Detect which cell encompasses the target text, then output its (X, Y) center coordinate. 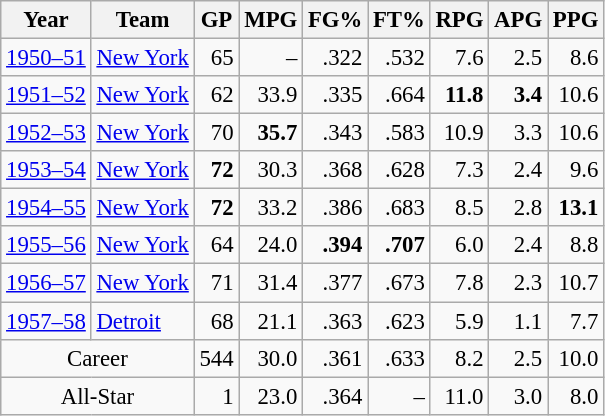
FT% (400, 20)
.386 (336, 208)
544 (216, 358)
3.4 (518, 95)
8.6 (576, 58)
7.3 (460, 170)
7.7 (576, 321)
68 (216, 321)
33.2 (271, 208)
21.1 (271, 321)
All-Star (98, 396)
24.0 (271, 245)
Career (98, 358)
.707 (400, 245)
MPG (271, 20)
.623 (400, 321)
7.8 (460, 283)
62 (216, 95)
1 (216, 396)
.343 (336, 133)
64 (216, 245)
13.1 (576, 208)
5.9 (460, 321)
8.8 (576, 245)
.363 (336, 321)
.673 (400, 283)
.583 (400, 133)
.322 (336, 58)
10.0 (576, 358)
9.6 (576, 170)
.394 (336, 245)
.361 (336, 358)
.364 (336, 396)
1950–51 (46, 58)
1953–54 (46, 170)
.532 (400, 58)
7.6 (460, 58)
FG% (336, 20)
1954–55 (46, 208)
.368 (336, 170)
30.0 (271, 358)
71 (216, 283)
APG (518, 20)
1957–58 (46, 321)
31.4 (271, 283)
6.0 (460, 245)
.377 (336, 283)
65 (216, 58)
2.3 (518, 283)
1951–52 (46, 95)
1952–53 (46, 133)
11.0 (460, 396)
RPG (460, 20)
33.9 (271, 95)
8.5 (460, 208)
1.1 (518, 321)
3.0 (518, 396)
Team (142, 20)
.683 (400, 208)
35.7 (271, 133)
1955–56 (46, 245)
GP (216, 20)
3.3 (518, 133)
70 (216, 133)
.335 (336, 95)
30.3 (271, 170)
23.0 (271, 396)
10.7 (576, 283)
11.8 (460, 95)
Detroit (142, 321)
.664 (400, 95)
PPG (576, 20)
Year (46, 20)
2.8 (518, 208)
10.9 (460, 133)
8.0 (576, 396)
.633 (400, 358)
.628 (400, 170)
1956–57 (46, 283)
8.2 (460, 358)
